Return [X, Y] of the center of cell containing provided text 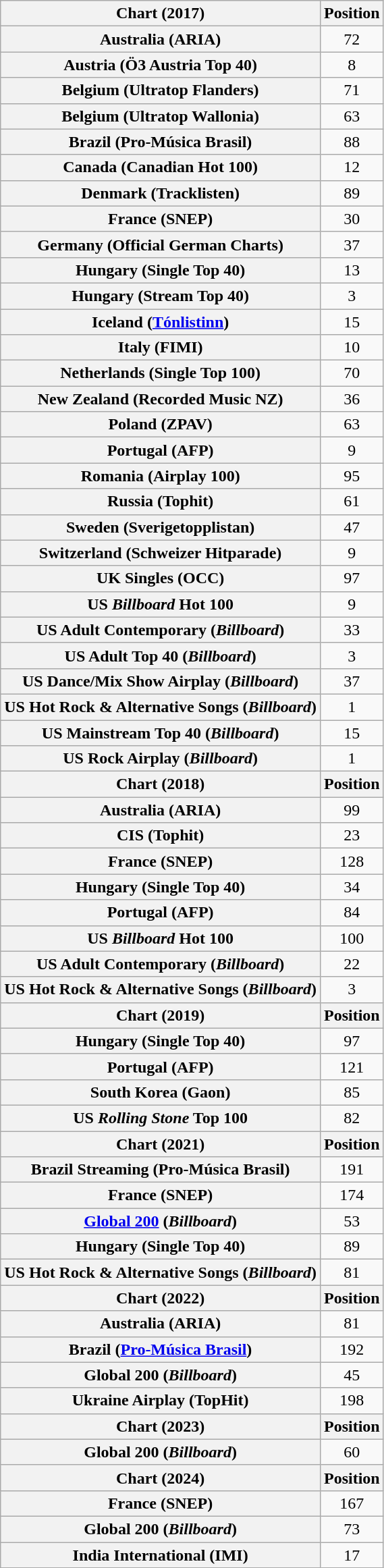
Chart (2017) [161, 13]
36 [352, 399]
South Korea (Gaon) [161, 1092]
53 [352, 1221]
73 [352, 1529]
US Mainstream Top 40 (Billboard) [161, 732]
30 [352, 219]
47 [352, 527]
167 [352, 1503]
198 [352, 1401]
191 [352, 1170]
82 [352, 1118]
Belgium (Ultratop Wallonia) [161, 116]
13 [352, 270]
121 [352, 1066]
India International (IMI) [161, 1555]
17 [352, 1555]
100 [352, 938]
10 [352, 348]
33 [352, 630]
Romania (Airplay 100) [161, 476]
Chart (2023) [161, 1426]
Chart (2022) [161, 1298]
Belgium (Ultratop Flanders) [161, 90]
61 [352, 502]
70 [352, 373]
Brazil Streaming (Pro-Música Brasil) [161, 1170]
99 [352, 810]
US Adult Top 40 (Billboard) [161, 655]
12 [352, 167]
88 [352, 142]
174 [352, 1195]
8 [352, 65]
UK Singles (OCC) [161, 578]
Chart (2019) [161, 1015]
45 [352, 1375]
Denmark (Tracklisten) [161, 193]
Switzerland (Schweizer Hitparade) [161, 553]
72 [352, 39]
22 [352, 964]
US Rock Airplay (Billboard) [161, 759]
Italy (FIMI) [161, 348]
Sweden (Sverigetopplistan) [161, 527]
US Rolling Stone Top 100 [161, 1118]
New Zealand (Recorded Music NZ) [161, 399]
Chart (2021) [161, 1144]
23 [352, 836]
Ukraine Airplay (TopHit) [161, 1401]
95 [352, 476]
84 [352, 913]
Canada (Canadian Hot 100) [161, 167]
85 [352, 1092]
Chart (2024) [161, 1478]
US Dance/Mix Show Airplay (Billboard) [161, 681]
192 [352, 1349]
Russia (Tophit) [161, 502]
34 [352, 887]
Austria (Ö3 Austria Top 40) [161, 65]
Netherlands (Single Top 100) [161, 373]
Poland (ZPAV) [161, 425]
Chart (2018) [161, 784]
Germany (Official German Charts) [161, 244]
71 [352, 90]
128 [352, 861]
Hungary (Stream Top 40) [161, 296]
60 [352, 1452]
CIS (Tophit) [161, 836]
Iceland (Tónlistinn) [161, 322]
